Return the (X, Y) coordinate for the center point of the cell that contains the specified text.  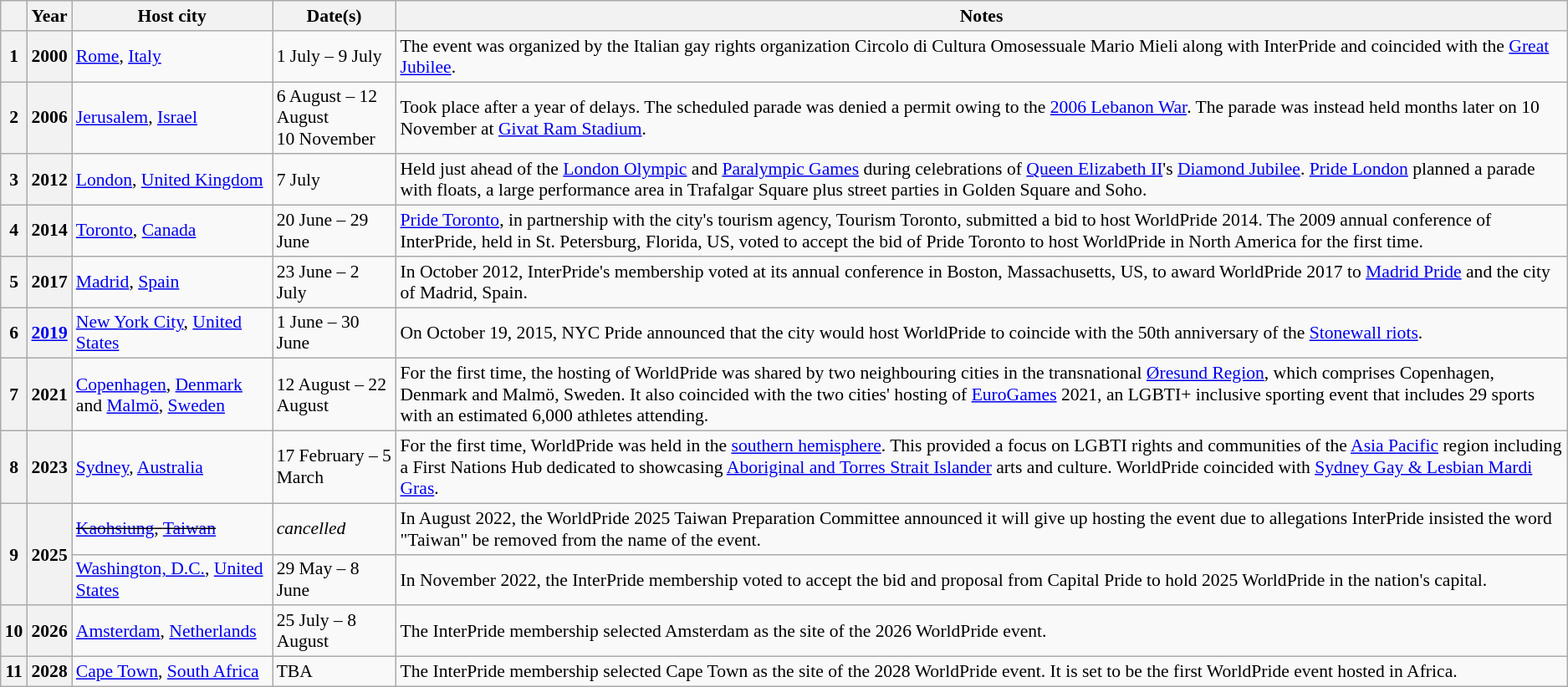
6 (14, 333)
Cape Town, South Africa (172, 672)
2021 (49, 394)
Amsterdam, Netherlands (172, 632)
1 June – 30 June (335, 333)
25 July – 8 August (335, 632)
9 (14, 554)
Jerusalem, Israel (172, 119)
12 August – 22 August (335, 394)
29 May – 8 June (335, 580)
2012 (49, 181)
1 July – 9 July (335, 57)
11 (14, 672)
1 (14, 57)
Rome, Italy (172, 57)
2 (14, 119)
2028 (49, 672)
6 August – 12 August10 November (335, 119)
2006 (49, 119)
10 (14, 632)
Washington, D.C., United States (172, 580)
2026 (49, 632)
Copenhagen, Denmark and Malmö, Sweden (172, 394)
7 July (335, 181)
Date(s) (335, 16)
Kaohsiung, Taiwan (172, 528)
3 (14, 181)
Madrid, Spain (172, 282)
2000 (49, 57)
5 (14, 282)
2017 (49, 282)
Toronto, Canada (172, 231)
Sydney, Australia (172, 468)
On October 19, 2015, NYC Pride announced that the city would host WorldPride to coincide with the 50th anniversary of the Stonewall riots. (981, 333)
23 June – 2 July (335, 282)
Host city (172, 16)
2019 (49, 333)
17 February – 5 March (335, 468)
2014 (49, 231)
20 June – 29 June (335, 231)
The InterPride membership selected Amsterdam as the site of the 2026 WorldPride event. (981, 632)
The InterPride membership selected Cape Town as the site of the 2028 WorldPride event. It is set to be the first WorldPride event hosted in Africa. (981, 672)
4 (14, 231)
Notes (981, 16)
TBA (335, 672)
2025 (49, 554)
Year (49, 16)
In November 2022, the InterPride membership voted to accept the bid and proposal from Capital Pride to hold 2025 WorldPride in the nation's capital. (981, 580)
8 (14, 468)
2023 (49, 468)
London, United Kingdom (172, 181)
7 (14, 394)
cancelled (335, 528)
New York City, United States (172, 333)
